For the text-containing cell, return its midpoint in (x, y) coordinate format. 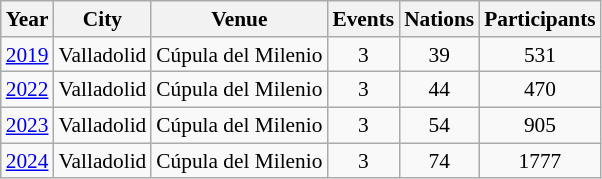
531 (540, 55)
Events (363, 19)
Participants (540, 19)
2019 (28, 55)
2023 (28, 126)
Venue (239, 19)
Year (28, 19)
74 (439, 161)
2024 (28, 161)
39 (439, 55)
Nations (439, 19)
54 (439, 126)
1777 (540, 161)
44 (439, 90)
City (102, 19)
905 (540, 126)
470 (540, 90)
2022 (28, 90)
